Find where the given text appears and provide that cell's center as (X, Y) coordinate. 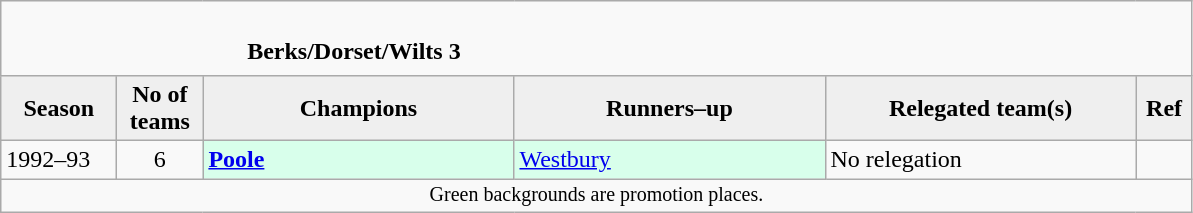
No relegation (980, 159)
Season (59, 108)
No of teams (160, 108)
6 (160, 159)
Ref (1164, 108)
1992–93 (59, 159)
Westbury (670, 159)
Green backgrounds are promotion places. (596, 194)
Relegated team(s) (980, 108)
Champions (358, 108)
Poole (358, 159)
Runners–up (670, 108)
